Scan for the cell matching the given text and deliver its [X, Y] coordinate at center. 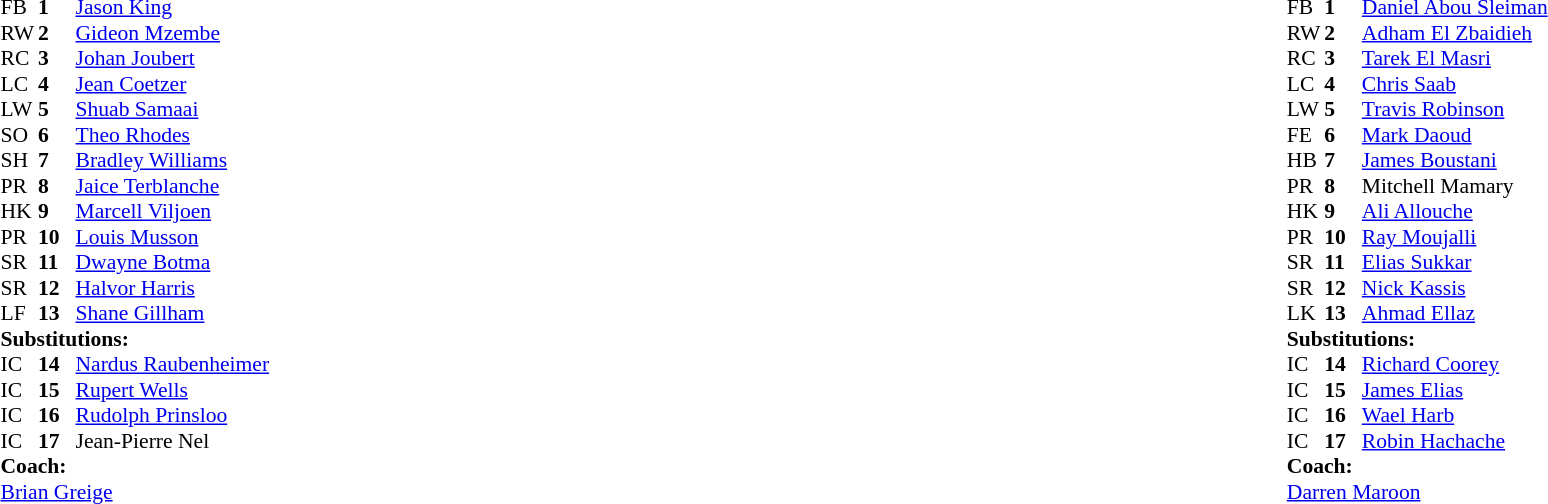
Mitchell Mamary [1455, 186]
Jean-Pierre Nel [173, 441]
LK [1306, 313]
Gideon Mzembe [173, 33]
Halvor Harris [173, 288]
James Elias [1455, 390]
Louis Musson [173, 237]
Ahmad Ellaz [1455, 313]
Ray Moujalli [1455, 237]
Tarek El Masri [1455, 59]
Shuab Samaai [173, 109]
Nardus Raubenheimer [173, 365]
Johan Joubert [173, 59]
LF [19, 313]
SH [19, 161]
Dwayne Botma [173, 263]
FE [1306, 135]
Travis Robinson [1455, 109]
Elias Sukkar [1455, 263]
SO [19, 135]
Bradley Williams [173, 161]
Ali Allouche [1455, 211]
Theo Rhodes [173, 135]
Robin Hachache [1455, 441]
Richard Coorey [1455, 365]
HB [1306, 161]
Marcell Viljoen [173, 211]
James Boustani [1455, 161]
Mark Daoud [1455, 135]
Nick Kassis [1455, 288]
Wael Harb [1455, 415]
Jean Coetzer [173, 84]
Rupert Wells [173, 390]
Rudolph Prinsloo [173, 415]
Chris Saab [1455, 84]
Jaice Terblanche [173, 186]
Shane Gillham [173, 313]
Adham El Zbaidieh [1455, 33]
